Detect which cell encompasses the target text, then output its [x, y] center coordinate. 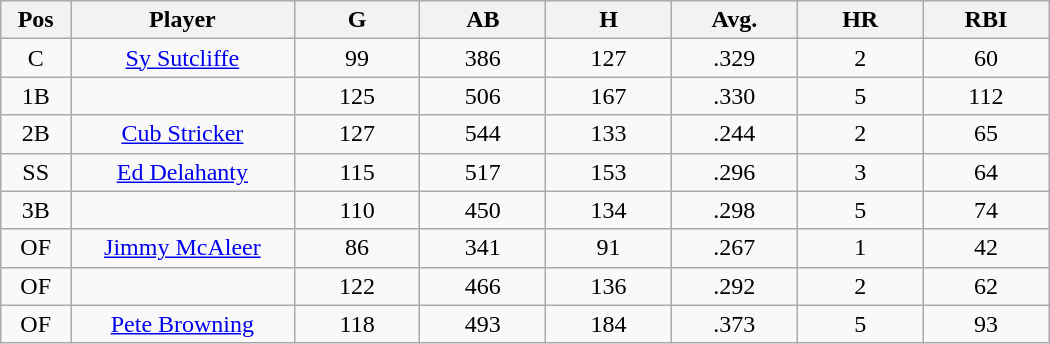
Pete Browning [183, 324]
RBI [986, 20]
Cub Stricker [183, 134]
493 [483, 324]
60 [986, 58]
.292 [734, 286]
2B [36, 134]
Pos [36, 20]
64 [986, 172]
3B [36, 210]
.296 [734, 172]
C [36, 58]
167 [609, 96]
86 [357, 248]
42 [986, 248]
91 [609, 248]
SS [36, 172]
Jimmy McAleer [183, 248]
1 [860, 248]
AB [483, 20]
517 [483, 172]
125 [357, 96]
122 [357, 286]
506 [483, 96]
112 [986, 96]
136 [609, 286]
466 [483, 286]
HR [860, 20]
Ed Delahanty [183, 172]
G [357, 20]
74 [986, 210]
450 [483, 210]
133 [609, 134]
341 [483, 248]
.267 [734, 248]
115 [357, 172]
62 [986, 286]
134 [609, 210]
3 [860, 172]
118 [357, 324]
.244 [734, 134]
Player [183, 20]
.373 [734, 324]
.329 [734, 58]
.298 [734, 210]
184 [609, 324]
544 [483, 134]
386 [483, 58]
Avg. [734, 20]
H [609, 20]
93 [986, 324]
65 [986, 134]
1B [36, 96]
Sy Sutcliffe [183, 58]
.330 [734, 96]
110 [357, 210]
99 [357, 58]
153 [609, 172]
